Locate the cell with the specified text and output its [x, y] center coordinate. 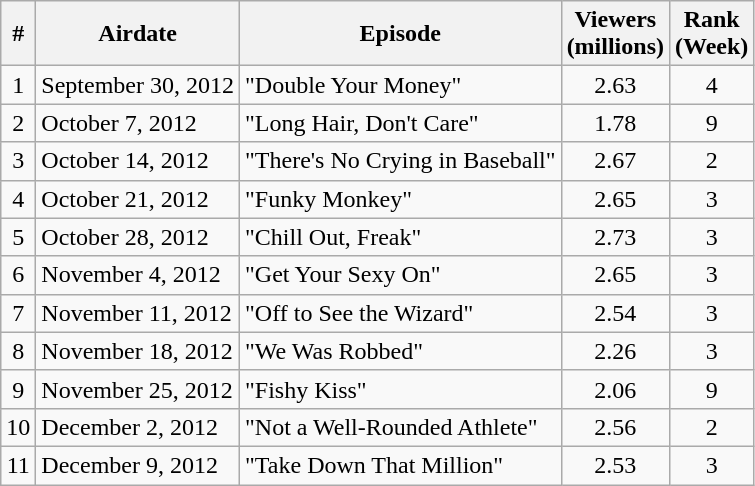
October 14, 2012 [138, 161]
10 [18, 427]
"Funky Monkey" [401, 199]
December 2, 2012 [138, 427]
November 25, 2012 [138, 389]
"There's No Crying in Baseball" [401, 161]
November 11, 2012 [138, 313]
2.26 [615, 351]
2.67 [615, 161]
November 4, 2012 [138, 275]
October 7, 2012 [138, 123]
1.78 [615, 123]
September 30, 2012 [138, 85]
8 [18, 351]
Viewers(millions) [615, 34]
"Off to See the Wizard" [401, 313]
"Fishy Kiss" [401, 389]
"Chill Out, Freak" [401, 237]
5 [18, 237]
2.06 [615, 389]
6 [18, 275]
"Double Your Money" [401, 85]
7 [18, 313]
2.54 [615, 313]
2.63 [615, 85]
October 28, 2012 [138, 237]
November 18, 2012 [138, 351]
Airdate [138, 34]
11 [18, 465]
2.73 [615, 237]
"Not a Well-Rounded Athlete" [401, 427]
Episode [401, 34]
December 9, 2012 [138, 465]
2.53 [615, 465]
2.56 [615, 427]
# [18, 34]
"Take Down That Million" [401, 465]
"Long Hair, Don't Care" [401, 123]
"Get Your Sexy On" [401, 275]
Rank(Week) [711, 34]
October 21, 2012 [138, 199]
1 [18, 85]
"We Was Robbed" [401, 351]
